From the cell containing the given text, extract its center point as (X, Y) coordinate. 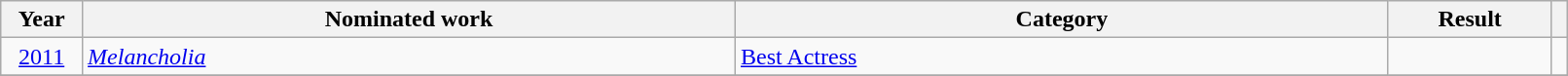
Nominated work (409, 19)
Year (42, 19)
Category (1061, 19)
Melancholia (409, 57)
Best Actress (1061, 57)
Result (1470, 19)
2011 (42, 57)
